Pinpoint the cell where the given text exists, returning its (x, y) midpoint coordinate. 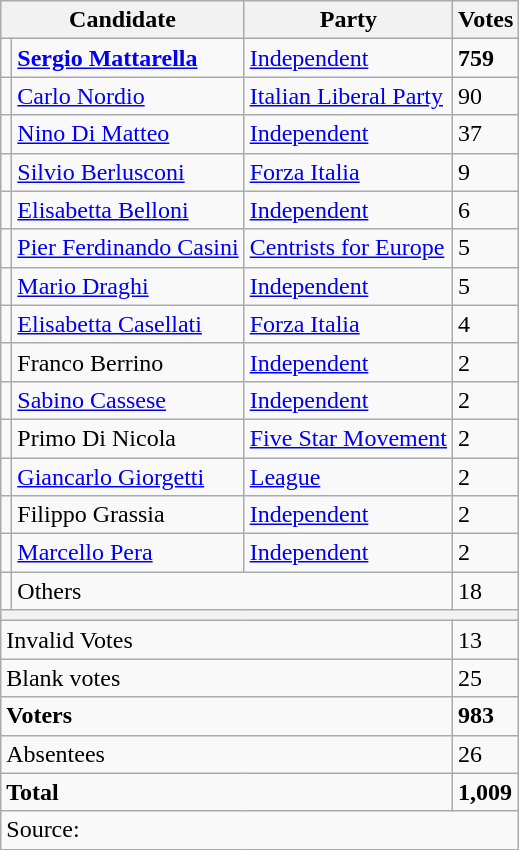
Party (348, 20)
26 (486, 754)
Elisabetta Belloni (128, 210)
1,009 (486, 792)
Nino Di Matteo (128, 134)
Candidate (122, 20)
Primo Di Nicola (128, 438)
Sabino Cassese (128, 400)
Carlo Nordio (128, 96)
Total (227, 792)
Silvio Berlusconi (128, 172)
25 (486, 678)
Italian Liberal Party (348, 96)
Sergio Mattarella (128, 58)
Others (232, 591)
Invalid Votes (227, 640)
Marcello Pera (128, 553)
759 (486, 58)
37 (486, 134)
Elisabetta Casellati (128, 324)
Source: (260, 830)
Voters (227, 716)
Centrists for Europe (348, 248)
Votes (486, 20)
18 (486, 591)
Giancarlo Giorgetti (128, 477)
6 (486, 210)
Blank votes (227, 678)
13 (486, 640)
Mario Draghi (128, 286)
90 (486, 96)
Filippo Grassia (128, 515)
Franco Berrino (128, 362)
Five Star Movement (348, 438)
983 (486, 716)
Pier Ferdinando Casini (128, 248)
9 (486, 172)
League (348, 477)
4 (486, 324)
Absentees (227, 754)
